Detect which cell encompasses the target text, then output its [X, Y] center coordinate. 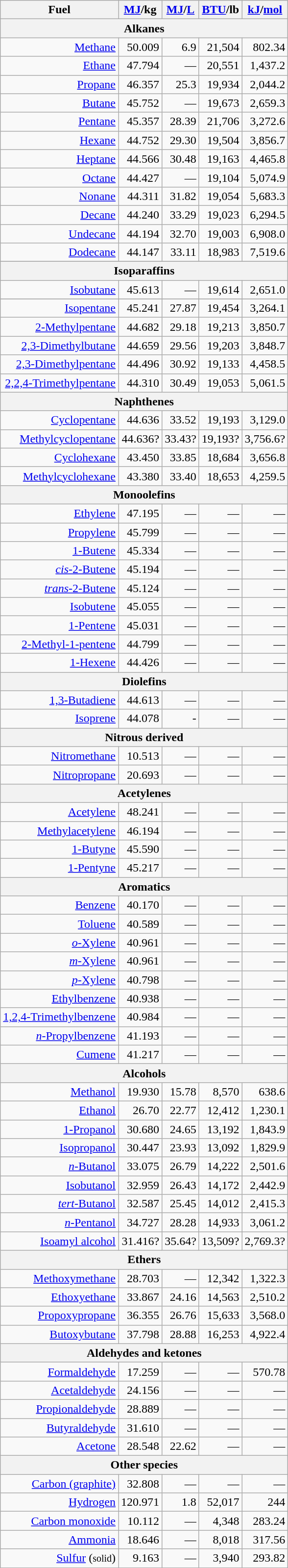
2,442.9 [265, 1185]
Propane [60, 84]
Nitropropane [60, 774]
13,092 [220, 1148]
6,908.0 [265, 234]
Diolefins [144, 681]
Alcohols [144, 1073]
45.031 [140, 625]
18,983 [220, 252]
44.310 [140, 383]
19,163 [220, 159]
1,843.9 [265, 1129]
Propylene [60, 532]
13,509? [220, 1241]
19,934 [220, 84]
44.078 [140, 719]
Propionaldehyde [60, 1409]
40.984 [140, 1017]
Isoamyl alcohol [60, 1241]
2-Methylpentane [60, 327]
44.427 [140, 177]
28.889 [140, 1409]
40.170 [140, 905]
32.959 [140, 1185]
18.646 [140, 1540]
Dodecane [60, 252]
Heptane [60, 159]
8,570 [220, 1092]
18,653 [220, 476]
3,129.0 [265, 420]
trans-2-Butene [60, 588]
kJ/mol [265, 10]
Decane [60, 215]
Carbon (graphite) [60, 1484]
1.8 [181, 1502]
40.938 [140, 998]
Cyclopentane [60, 420]
Acetaldehyde [60, 1390]
Methylcyclohexane [60, 476]
44.566 [140, 159]
Hydrogen [60, 1502]
41.217 [140, 1054]
33.52 [181, 420]
n-Butanol [60, 1167]
32.808 [140, 1484]
21,504 [220, 47]
24.156 [140, 1390]
Isopentane [60, 308]
Acetone [60, 1446]
24.65 [181, 1129]
22.77 [181, 1110]
45.217 [140, 868]
Undecane [60, 234]
45.334 [140, 551]
1-Hexene [60, 663]
30.447 [140, 1148]
30.49 [181, 383]
19,133 [220, 364]
tert-Butanol [60, 1204]
Acetylenes [144, 793]
Cumene [60, 1054]
44.240 [140, 215]
24.16 [181, 1297]
Nonane [60, 196]
14,012 [220, 1204]
Isobutene [60, 607]
18,684 [220, 457]
Nitromethane [60, 756]
45.055 [140, 607]
26.79 [181, 1167]
1,829.9 [265, 1148]
2,3-Dimethylpentane [60, 364]
2,651.0 [265, 290]
19.930 [140, 1092]
44.613 [140, 700]
29.30 [181, 140]
52,017 [220, 1502]
33.11 [181, 252]
6.9 [181, 47]
28.548 [140, 1446]
o-Xylene [60, 943]
Isobutanol [60, 1185]
1,322.3 [265, 1278]
cis-2-Butene [60, 570]
35.64? [181, 1241]
19,193? [220, 439]
Acetylene [60, 812]
44.682 [140, 327]
27.87 [181, 308]
570.78 [265, 1371]
3,568.0 [265, 1316]
3,061.2 [265, 1222]
26.43 [181, 1185]
5,074.9 [265, 177]
1-Butyne [60, 849]
MJ/L [181, 10]
Methanol [60, 1092]
45.241 [140, 308]
Fuel [60, 10]
4,348 [220, 1521]
33.29 [181, 215]
19,003 [220, 234]
1,2,4-Trimethylbenzene [60, 1017]
44.752 [140, 140]
19,673 [220, 103]
44.659 [140, 346]
19,614 [220, 290]
1-Pentene [60, 625]
Sulfur (solid) [60, 1558]
3,940 [220, 1558]
2,501.6 [265, 1167]
Hexane [60, 140]
30.92 [181, 364]
43.450 [140, 457]
19,053 [220, 383]
Isoparaffins [144, 271]
7,519.6 [265, 252]
17.259 [140, 1371]
28.39 [181, 122]
19,193 [220, 420]
25.3 [181, 84]
MJ/kg [140, 10]
29.18 [181, 327]
Methylacetylene [60, 831]
3,272.6 [265, 122]
Naphthenes [144, 401]
Formaldehyde [60, 1371]
28.28 [181, 1222]
m-Xylene [60, 961]
45.357 [140, 122]
9.163 [140, 1558]
45.194 [140, 570]
10.112 [140, 1521]
Methane [60, 47]
2,044.2 [265, 84]
19,504 [220, 140]
16,253 [220, 1334]
45.590 [140, 849]
244 [265, 1502]
45.124 [140, 588]
Methoxymethane [60, 1278]
293.82 [265, 1558]
Ethane [60, 66]
6,294.5 [265, 215]
14,563 [220, 1297]
Propoxypropane [60, 1316]
Cyclohexane [60, 457]
n-Pentanol [60, 1222]
1,230.1 [265, 1110]
43.380 [140, 476]
3,264.1 [265, 308]
Aldehydes and ketones [144, 1353]
26.76 [181, 1316]
10.513 [140, 756]
2,769.3? [265, 1241]
40.589 [140, 924]
44.496 [140, 364]
4,922.4 [265, 1334]
33.867 [140, 1297]
BTU/lb [220, 10]
120.971 [140, 1502]
Isobutane [60, 290]
15,633 [220, 1316]
5,683.3 [265, 196]
2,2,4-Trimethylpentane [60, 383]
638.6 [265, 1092]
Ethylene [60, 513]
8,018 [220, 1540]
44.799 [140, 644]
34.727 [140, 1222]
3,656.8 [265, 457]
19,104 [220, 177]
Butyraldehyde [60, 1428]
3,756.6? [265, 439]
47.195 [140, 513]
3,856.7 [265, 140]
47.794 [140, 66]
44.426 [140, 663]
4,458.5 [265, 364]
31.82 [181, 196]
36.355 [140, 1316]
n-Propylbenzene [60, 1036]
Monoolefins [144, 495]
2,415.3 [265, 1204]
Isoprene [60, 719]
Methylcyclopentane [60, 439]
Aromatics [144, 887]
30.48 [181, 159]
50.009 [140, 47]
46.194 [140, 831]
2-Methyl-1-pentene [60, 644]
33.075 [140, 1167]
1-Butene [60, 551]
3,848.7 [265, 346]
19,213 [220, 327]
Nitrous derived [144, 737]
23.93 [181, 1148]
33.85 [181, 457]
3,850.7 [265, 327]
45.613 [140, 290]
44.636? [140, 439]
20,551 [220, 66]
33.40 [181, 476]
14,222 [220, 1167]
Butane [60, 103]
1,3-Butadiene [60, 700]
Toluene [60, 924]
Carbon monoxide [60, 1521]
46.357 [140, 84]
19,203 [220, 346]
29.56 [181, 346]
32.70 [181, 234]
31.416? [140, 1241]
2,3-Dimethylbutane [60, 346]
4,259.5 [265, 476]
37.798 [140, 1334]
32.587 [140, 1204]
Ammonia [60, 1540]
4,465.8 [265, 159]
45.799 [140, 532]
1,437.2 [265, 66]
22.62 [181, 1446]
31.610 [140, 1428]
p-Xylene [60, 980]
41.193 [140, 1036]
40.798 [140, 980]
Ethylbenzene [60, 998]
- [181, 719]
14,933 [220, 1222]
13,192 [220, 1129]
1-Propanol [60, 1129]
44.311 [140, 196]
48.241 [140, 812]
Alkanes [144, 28]
30.680 [140, 1129]
802.34 [265, 47]
44.147 [140, 252]
Ethanol [60, 1110]
44.194 [140, 234]
2,510.2 [265, 1297]
Isopropanol [60, 1148]
28.703 [140, 1278]
45.752 [140, 103]
12,412 [220, 1110]
14,172 [220, 1185]
1-Pentyne [60, 868]
Ethers [144, 1260]
15.78 [181, 1092]
2,659.3 [265, 103]
Octane [60, 177]
Ethoxyethane [60, 1297]
19,454 [220, 308]
Benzene [60, 905]
Butoxybutane [60, 1334]
5,061.5 [265, 383]
283.24 [265, 1521]
19,023 [220, 215]
21,706 [220, 122]
28.88 [181, 1334]
20.693 [140, 774]
26.70 [140, 1110]
Pentane [60, 122]
12,342 [220, 1278]
25.45 [181, 1204]
317.56 [265, 1540]
33.43? [181, 439]
44.636 [140, 420]
Other species [144, 1465]
19,054 [220, 196]
